Determine the (X, Y) coordinate at the center of the cell enclosing the given text.  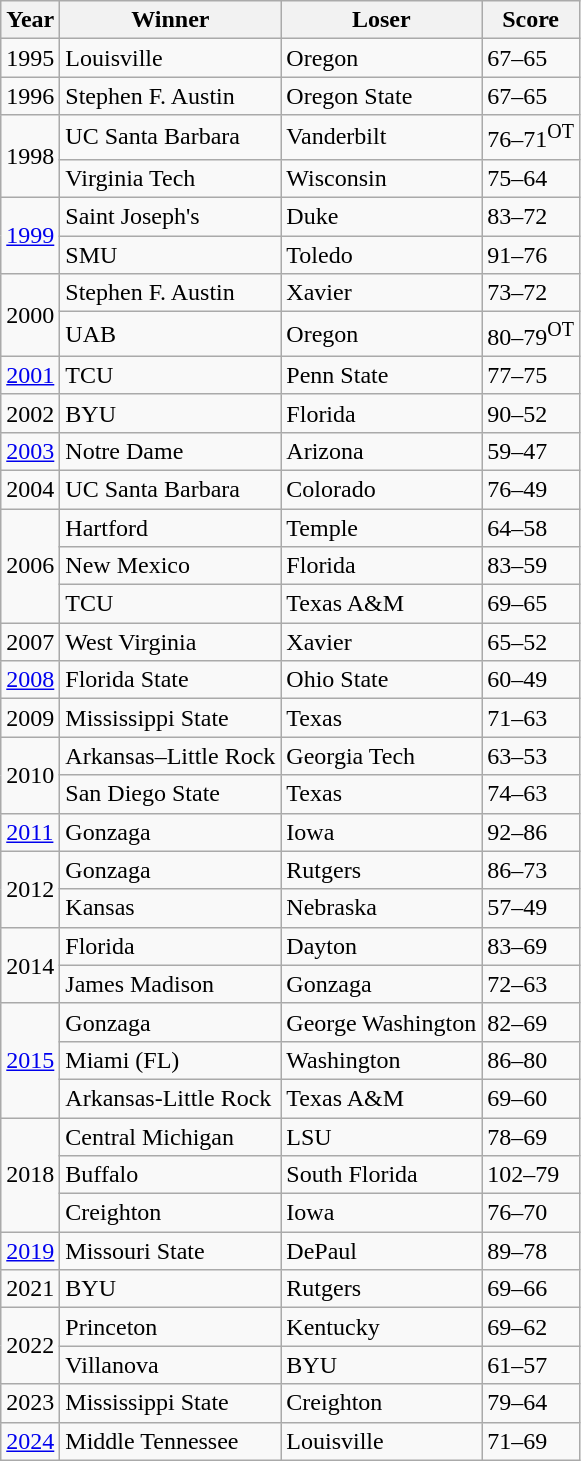
64–58 (531, 528)
71–63 (531, 718)
86–73 (531, 870)
South Florida (382, 1175)
61–57 (531, 1365)
James Madison (170, 984)
82–69 (531, 1022)
69–66 (531, 1289)
60–49 (531, 680)
69–65 (531, 604)
Virginia Tech (170, 178)
Colorado (382, 489)
63–53 (531, 756)
LSU (382, 1137)
89–78 (531, 1251)
2006 (30, 566)
76–49 (531, 489)
Middle Tennessee (170, 1441)
83–69 (531, 946)
69–60 (531, 1098)
Oregon State (382, 96)
Florida State (170, 680)
Score (531, 20)
Year (30, 20)
Miami (FL) (170, 1060)
New Mexico (170, 566)
2012 (30, 889)
2008 (30, 680)
80–79OT (531, 334)
Temple (382, 528)
Georgia Tech (382, 756)
2003 (30, 451)
74–63 (531, 794)
78–69 (531, 1137)
1998 (30, 156)
73–72 (531, 293)
2014 (30, 965)
2015 (30, 1060)
Kentucky (382, 1327)
Villanova (170, 1365)
75–64 (531, 178)
72–63 (531, 984)
1996 (30, 96)
57–49 (531, 908)
79–64 (531, 1403)
2000 (30, 316)
Notre Dame (170, 451)
Princeton (170, 1327)
2010 (30, 775)
2011 (30, 832)
92–86 (531, 832)
SMU (170, 255)
Missouri State (170, 1251)
Wisconsin (382, 178)
83–59 (531, 566)
2022 (30, 1346)
George Washington (382, 1022)
San Diego State (170, 794)
Saint Joseph's (170, 217)
90–52 (531, 413)
1995 (30, 58)
2024 (30, 1441)
Penn State (382, 375)
2009 (30, 718)
2018 (30, 1175)
Hartford (170, 528)
UAB (170, 334)
Loser (382, 20)
Nebraska (382, 908)
83–72 (531, 217)
Vanderbilt (382, 138)
59–47 (531, 451)
2002 (30, 413)
Arizona (382, 451)
Duke (382, 217)
Kansas (170, 908)
2019 (30, 1251)
2001 (30, 375)
2007 (30, 642)
Arkansas-Little Rock (170, 1098)
76–70 (531, 1213)
Washington (382, 1060)
2004 (30, 489)
Ohio State (382, 680)
65–52 (531, 642)
76–71OT (531, 138)
1999 (30, 236)
Buffalo (170, 1175)
2021 (30, 1289)
71–69 (531, 1441)
West Virginia (170, 642)
91–76 (531, 255)
2023 (30, 1403)
Arkansas–Little Rock (170, 756)
69–62 (531, 1327)
Dayton (382, 946)
DePaul (382, 1251)
77–75 (531, 375)
102–79 (531, 1175)
86–80 (531, 1060)
Winner (170, 20)
Central Michigan (170, 1137)
Toledo (382, 255)
